Determine the [X, Y] coordinate at the center of the cell enclosing the given text.  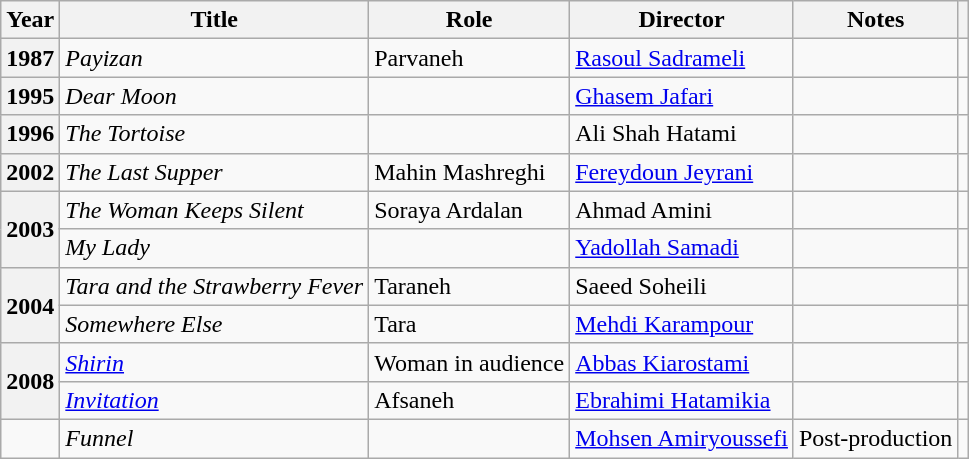
Ali Shah Hatami [682, 134]
2002 [30, 172]
Saeed Soheili [682, 286]
Woman in audience [470, 362]
Tara [470, 324]
Mohsen Amiryoussefi [682, 438]
Rasoul Sadrameli [682, 58]
Somewhere Else [214, 324]
Abbas Kiarostami [682, 362]
1996 [30, 134]
Title [214, 20]
Director [682, 20]
2003 [30, 229]
Mehdi Karampour [682, 324]
Parvaneh [470, 58]
The Woman Keeps Silent [214, 210]
Ebrahimi Hatamikia [682, 400]
Shirin [214, 362]
Notes [875, 20]
The Tortoise [214, 134]
Mahin Mashreghi [470, 172]
1987 [30, 58]
Payizan [214, 58]
Funnel [214, 438]
Ahmad Amini [682, 210]
Soraya Ardalan [470, 210]
My Lady [214, 248]
Role [470, 20]
2004 [30, 305]
Fereydoun Jeyrani [682, 172]
Taraneh [470, 286]
Afsaneh [470, 400]
Post-production [875, 438]
2008 [30, 381]
Invitation [214, 400]
1995 [30, 96]
Tara and the Strawberry Fever [214, 286]
Dear Moon [214, 96]
Ghasem Jafari [682, 96]
The Last Supper [214, 172]
Yadollah Samadi [682, 248]
Year [30, 20]
